Pinpoint the cell where the given text exists, returning its [x, y] midpoint coordinate. 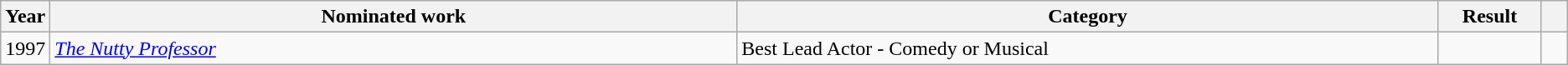
Best Lead Actor - Comedy or Musical [1087, 48]
The Nutty Professor [394, 48]
Category [1087, 17]
Result [1489, 17]
1997 [25, 48]
Year [25, 17]
Nominated work [394, 17]
